Capture the cell that displays the provided text and extract its (X, Y) central coordinate. 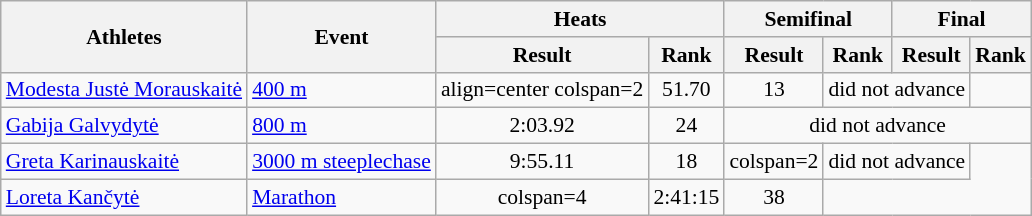
Modesta Justė Morauskaitė (124, 90)
13 (774, 90)
Gabija Galvydytė (124, 126)
Athletes (124, 36)
Marathon (342, 197)
2:03.92 (542, 126)
align=center colspan=2 (542, 90)
Greta Karinauskaitė (124, 162)
9:55.11 (542, 162)
Semifinal (808, 19)
2:41:15 (686, 197)
3000 m steeplechase (342, 162)
38 (774, 197)
400 m (342, 90)
24 (686, 126)
Heats (580, 19)
Final (962, 19)
Loreta Kančytė (124, 197)
colspan=4 (542, 197)
51.70 (686, 90)
18 (686, 162)
Event (342, 36)
colspan=2 (774, 162)
800 m (342, 126)
